Locate the cell with the specified text and output its (X, Y) center coordinate. 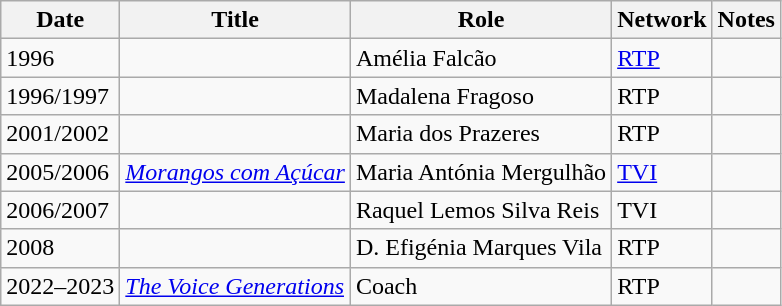
Maria dos Prazeres (480, 134)
Role (480, 20)
Coach (480, 286)
Date (60, 20)
D. Efigénia Marques Vila (480, 248)
Amélia Falcão (480, 58)
Madalena Fragoso (480, 96)
The Voice Generations (236, 286)
2005/2006 (60, 172)
Notes (746, 20)
1996/1997 (60, 96)
Maria Antónia Mergulhão (480, 172)
2008 (60, 248)
2006/2007 (60, 210)
Network (662, 20)
Morangos com Açúcar (236, 172)
2022–2023 (60, 286)
Title (236, 20)
2001/2002 (60, 134)
1996 (60, 58)
Raquel Lemos Silva Reis (480, 210)
